Pinpoint the cell where the given text exists, returning its [x, y] midpoint coordinate. 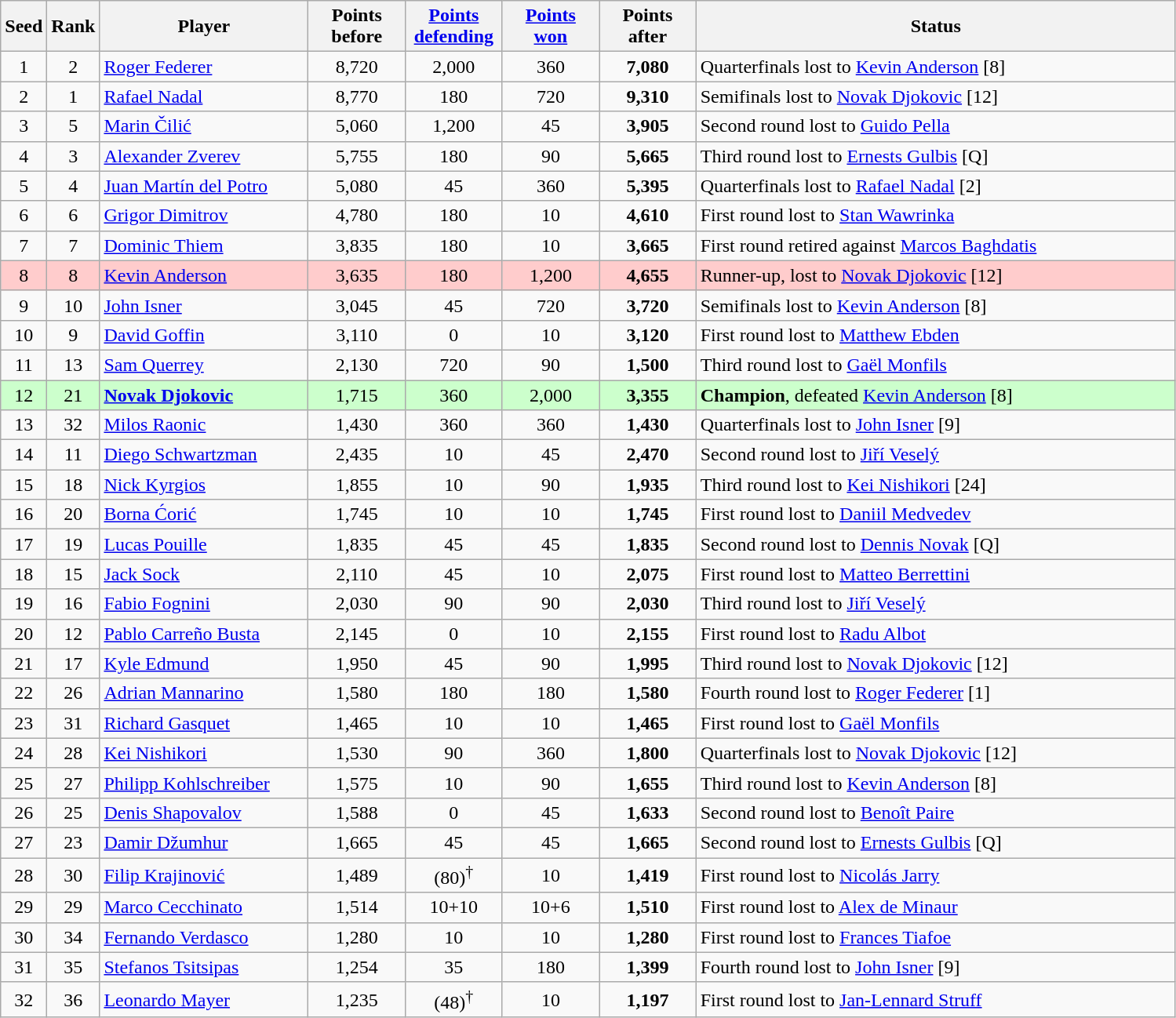
Leonardo Mayer [204, 999]
First round lost to Matthew Ebden [935, 335]
Rafael Nadal [204, 96]
Fernando Verdasco [204, 937]
Diego Schwartzman [204, 455]
Status [935, 27]
8,770 [357, 96]
1,500 [648, 365]
Dominic Thiem [204, 245]
Points after [648, 27]
Points defending [454, 27]
Kyle Edmund [204, 664]
Milos Raonic [204, 425]
Third round lost to Kei Nishikori [24] [935, 485]
Rank [74, 27]
4,610 [648, 216]
Third round lost to Novak Djokovic [12] [935, 664]
Fourth round lost to John Isner [9] [935, 967]
8,720 [357, 67]
3,110 [357, 335]
2,435 [357, 455]
1,197 [648, 999]
Stefanos Tsitsipas [204, 967]
10+6 [551, 907]
Adrian Mannarino [204, 693]
Grigor Dimitrov [204, 216]
3,635 [357, 275]
2,110 [357, 574]
22 [24, 693]
1,588 [357, 813]
First round retired against Marcos Baghdatis [935, 245]
Quarterfinals lost to Kevin Anderson [8] [935, 67]
First round lost to Frances Tiafoe [935, 937]
4,655 [648, 275]
5,755 [357, 156]
Kei Nishikori [204, 753]
1,715 [357, 394]
3,665 [648, 245]
First round lost to Jan-Lennard Struff [935, 999]
Second round lost to Guido Pella [935, 126]
Quarterfinals lost to John Isner [9] [935, 425]
Damir Džumhur [204, 842]
1,510 [648, 907]
Sam Querrey [204, 365]
Third round lost to Gaël Monfils [935, 365]
Fourth round lost to Roger Federer [1] [935, 693]
5,665 [648, 156]
First round lost to Radu Albot [935, 634]
1,935 [648, 485]
Alexander Zverev [204, 156]
Champion, defeated Kevin Anderson [8] [935, 394]
5,395 [648, 186]
36 [74, 999]
(48)† [454, 999]
Points before [357, 27]
Lucas Pouille [204, 544]
2,145 [357, 634]
Third round lost to Jiří Veselý [935, 604]
2,130 [357, 365]
First round lost to Daniil Medvedev [935, 514]
Novak Djokovic [204, 394]
24 [24, 753]
John Isner [204, 305]
4,780 [357, 216]
1,419 [648, 875]
1,235 [357, 999]
First round lost to Stan Wawrinka [935, 216]
Player [204, 27]
3,835 [357, 245]
Second round lost to Dennis Novak [Q] [935, 544]
1,489 [357, 875]
Quarterfinals lost to Novak Djokovic [12] [935, 753]
Nick Kyrgios [204, 485]
1,655 [648, 783]
Semifinals lost to Novak Djokovic [12] [935, 96]
9,310 [648, 96]
First round lost to Matteo Berrettini [935, 574]
Second round lost to Ernests Gulbis [Q] [935, 842]
3,720 [648, 305]
1,995 [648, 664]
34 [74, 937]
Jack Sock [204, 574]
Roger Federer [204, 67]
1,254 [357, 967]
14 [24, 455]
1,399 [648, 967]
Richard Gasquet [204, 723]
3,355 [648, 394]
Marco Cecchinato [204, 907]
Points won [551, 27]
1,800 [648, 753]
1,855 [357, 485]
3,045 [357, 305]
Fabio Fognini [204, 604]
1,633 [648, 813]
3,905 [648, 126]
Third round lost to Ernests Gulbis [Q] [935, 156]
1,575 [357, 783]
5,080 [357, 186]
Pablo Carreño Busta [204, 634]
First round lost to Gaël Monfils [935, 723]
Marin Čilić [204, 126]
Second round lost to Jiří Veselý [935, 455]
Seed [24, 27]
Quarterfinals lost to Rafael Nadal [2] [935, 186]
10+10 [454, 907]
7,080 [648, 67]
Second round lost to Benoît Paire [935, 813]
Filip Krajinović [204, 875]
David Goffin [204, 335]
Semifinals lost to Kevin Anderson [8] [935, 305]
1,950 [357, 664]
Third round lost to Kevin Anderson [8] [935, 783]
Runner-up, lost to Novak Djokovic [12] [935, 275]
1,530 [357, 753]
3,120 [648, 335]
Borna Ćorić [204, 514]
Juan Martín del Potro [204, 186]
Denis Shapovalov [204, 813]
First round lost to Nicolás Jarry [935, 875]
First round lost to Alex de Minaur [935, 907]
2,075 [648, 574]
Kevin Anderson [204, 275]
2,470 [648, 455]
2,155 [648, 634]
5,060 [357, 126]
1,514 [357, 907]
Philipp Kohlschreiber [204, 783]
(80)† [454, 875]
